Capture the cell that displays the provided text and extract its (x, y) central coordinate. 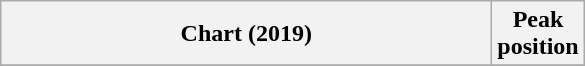
Chart (2019) (246, 34)
Peakposition (538, 34)
